Search for the cell housing the specified text and yield its [x, y] center coordinate. 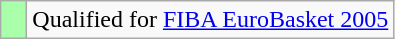
Qualified for FIBA EuroBasket 2005 [210, 20]
